Determine the [x, y] coordinate at the center of the cell enclosing the given text.  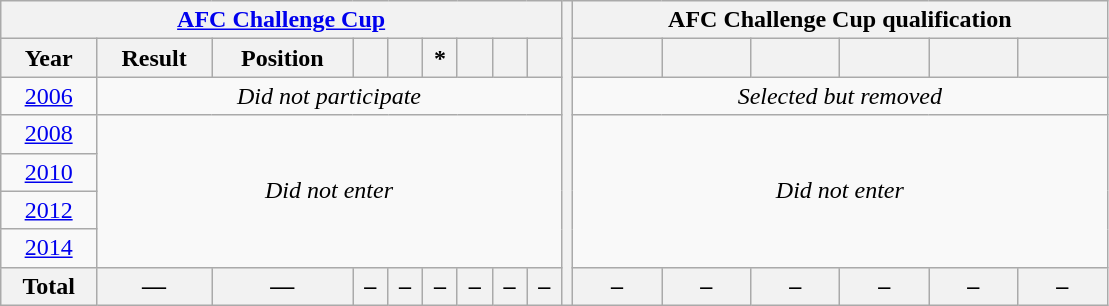
Selected but removed [840, 96]
2014 [49, 248]
Position [282, 58]
AFC Challenge Cup [282, 20]
Did not participate [330, 96]
2010 [49, 172]
Total [49, 286]
2012 [49, 210]
AFC Challenge Cup qualification [840, 20]
Year [49, 58]
Result [154, 58]
* [440, 58]
2008 [49, 134]
2006 [49, 96]
